From the cell containing the given text, extract its center point as (x, y) coordinate. 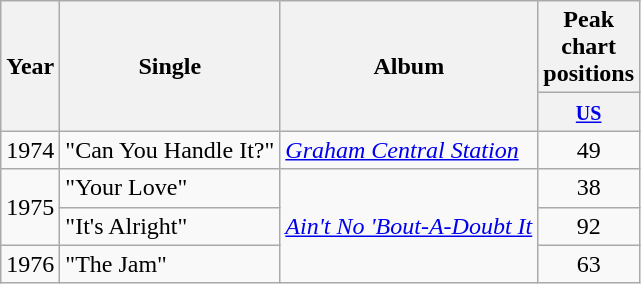
Album (409, 66)
63 (589, 264)
38 (589, 188)
Peak chart positions (589, 47)
Single (170, 66)
1976 (30, 264)
"Can You Handle It?" (170, 150)
"It's Alright" (170, 226)
"Your Love" (170, 188)
1974 (30, 150)
"The Jam" (170, 264)
1975 (30, 207)
Graham Central Station (409, 150)
Ain't No 'Bout-A-Doubt It (409, 226)
Year (30, 66)
92 (589, 226)
US (589, 112)
49 (589, 150)
